Identify which cell holds the provided text, then report its [x, y] central coordinate. 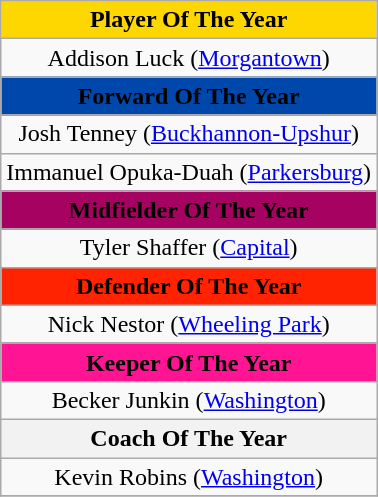
Nick Nestor (Wheeling Park) [189, 324]
Addison Luck (Morgantown) [189, 58]
Tyler Shaffer (Capital) [189, 248]
Coach Of The Year [189, 438]
Josh Tenney (Buckhannon-Upshur) [189, 134]
Midfielder Of The Year [189, 210]
Defender Of The Year [189, 286]
Keeper Of The Year [189, 362]
Immanuel Opuka-Duah (Parkersburg) [189, 172]
Forward Of The Year [189, 96]
Player Of The Year [189, 20]
Kevin Robins (Washington) [189, 477]
Becker Junkin (Washington) [189, 400]
